Scan for the cell matching the given text and deliver its (X, Y) coordinate at center. 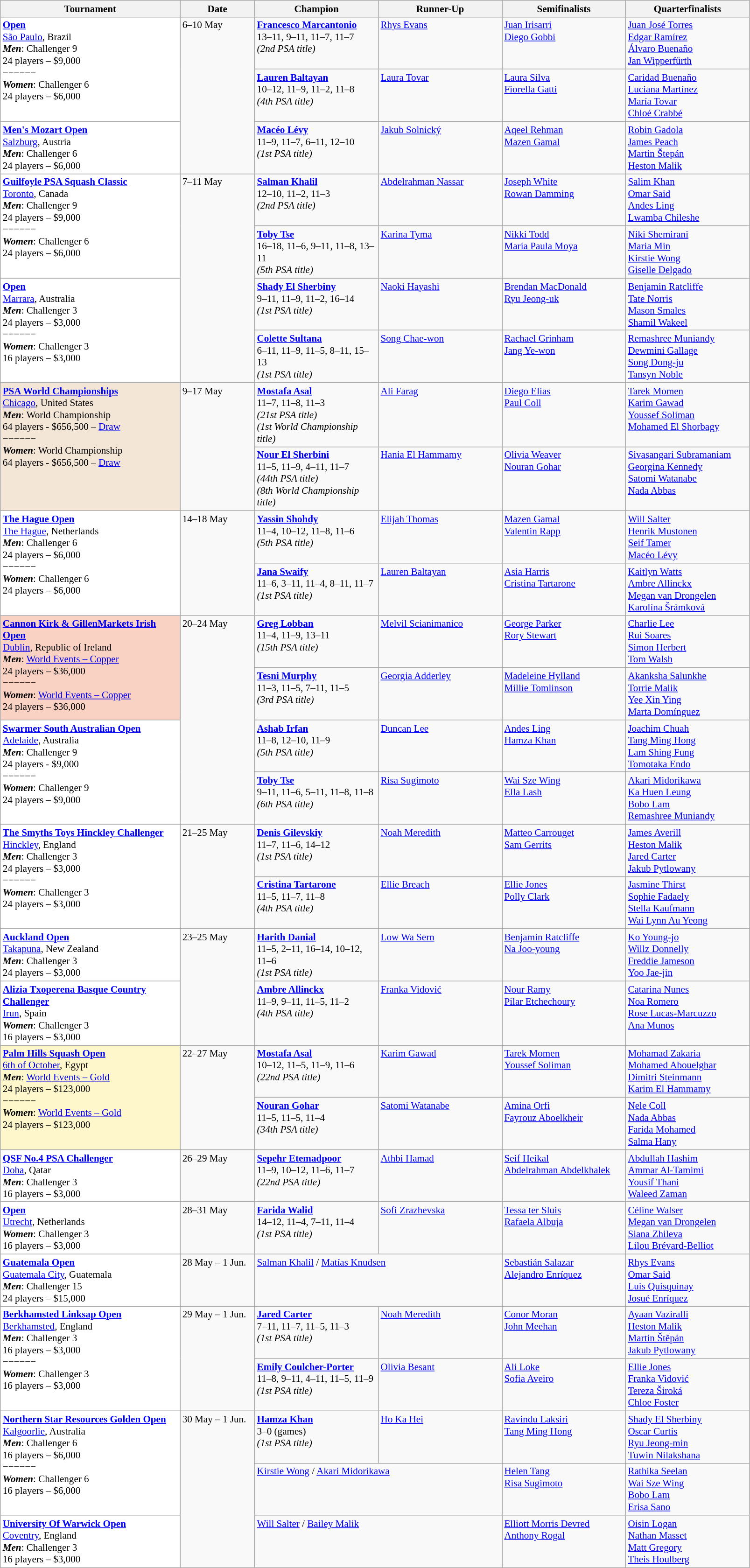
Tarek Momen Youssef Soliman (564, 1071)
Charlie Lee Rui Soares Simon Herbert Tom Walsh (687, 642)
Duncan Lee (441, 746)
Shady El Sherbiny9–11, 11–9, 11–2, 16–14(1st PSA title) (316, 304)
Quarterfinalists (687, 8)
Will Salter Henrik Mustonen Seif Tamer Macéo Lévy (687, 537)
Ellie Breach (441, 903)
University Of Warwick Open Coventry, EnglandMen: Challenger 316 players – $3,000 (91, 1541)
Ellie Jones Polly Clark (564, 903)
Northern Star Resources Golden Open Kalgoorlie, AustraliaMen: Challenger 616 players – $6,000−−−−−−Women: Challenger 616 players – $6,000 (91, 1463)
Salman Khalil12–10, 11–2, 11–3(2nd PSA title) (316, 200)
Toby Tse9–11, 11–6, 5–11, 11–8, 11–8(6th PSA title) (316, 798)
Oisin Logan Nathan Masset Matt Gregory Theis Houlberg (687, 1541)
Karina Tyma (441, 252)
Song Chae-won (441, 357)
Andes Ling Hamza Khan (564, 746)
Seif Heikal Abdelrahman Abdelkhalek (564, 1176)
28–31 May (217, 1228)
Juan José Torres Edgar Ramírez Álvaro Buenaño Jan Wipperfürth (687, 43)
Tarek Momen Karim Gawad Youssef Soliman Mohamed El Shorbagy (687, 414)
6–10 May (217, 95)
Francesco Marcantonio13–11, 9–11, 11–7, 11–7(2nd PSA title) (316, 43)
The Smyths Toys Hinckley Challenger Hinckley, EnglandMen: Challenger 324 players – $3,000−−−−−−Women: Challenger 324 players – $3,000 (91, 876)
Ko Young-jo Willz Donnelly Freddie Jameson Yoo Jae-jin (687, 955)
Athbi Hamad (441, 1176)
Abdullah Hashim Ammar Al-Tamimi Yousif Thani Waleed Zaman (687, 1176)
Sofi Zrazhevska (441, 1228)
Guatemala Open Guatemala City, GuatemalaMen: Challenger 1524 players – $15,000 (91, 1280)
George Parker Rory Stewart (564, 642)
28 May – 1 Jun. (217, 1280)
Swarmer South Australian Open Adelaide, AustraliaMen: Challenger 924 players - $9,000−−−−−−Women: Challenger 924 players – $9,000 (91, 772)
Sepehr Etemadpoor11–9, 10–12, 11–6, 11–7(22nd PSA title) (316, 1176)
Akanksha Salunkhe Torrie Malik Yee Xin Ying Marta Domínguez (687, 694)
Wai Sze Wing Ella Lash (564, 798)
Open Utrecht, NetherlandsWomen: Challenger 316 players – $3,000 (91, 1228)
Franka Vidović (441, 1013)
Laura Tovar (441, 95)
Asia Harris Cristina Tartarone (564, 589)
Yassin Shohdy11–4, 10–12, 11–8, 11–6(5th PSA title) (316, 537)
Ayaan Vaziralli Heston Malik Martin Štěpán Jakub Pytlowany (687, 1332)
Juan Irisarri Diego Gobbi (564, 43)
Nouran Gohar11–5, 11–5, 11–4(34th PSA title) (316, 1124)
Guilfoyle PSA Squash Classic Toronto, CanadaMen: Challenger 924 players – $9,000−−−−−−Women: Challenger 624 players – $6,000 (91, 226)
Toby Tse16–18, 11–6, 9–11, 11–8, 13–11(5th PSA title) (316, 252)
Aqeel Rehman Mazen Gamal (564, 147)
23–25 May (217, 987)
Macéo Lévy11–9, 11–7, 6–11, 12–10(1st PSA title) (316, 147)
Brendan MacDonald Ryu Jeong-uk (564, 304)
Nour Ramy Pilar Etchechoury (564, 1013)
Lauren Baltayan (441, 589)
Rachael Grinham Jang Ye-won (564, 357)
Nele Coll Nada Abbas Farida Mohamed Salma Hany (687, 1124)
Karim Gawad (441, 1071)
Benjamin Ratcliffe Tate Norris Mason Smales Shamil Wakeel (687, 304)
Niki Shemirani Maria Min Kirstie Wong Giselle Delgado (687, 252)
Elliott Morris Devred Anthony Rogal (564, 1541)
Mostafa Asal11–7, 11–8, 11–3(21st PSA title)(1st World Championship title) (316, 414)
9–17 May (217, 447)
Conor Moran John Meehan (564, 1332)
Diego Elías Paul Coll (564, 414)
26–29 May (217, 1176)
Akari Midorikawa Ka Huen Leung Bobo Lam Remashree Muniandy (687, 798)
Elijah Thomas (441, 537)
20–24 May (217, 720)
Abdelrahman Nassar (441, 200)
Mostafa Asal10–12, 11–5, 11–9, 11–6(22nd PSA title) (316, 1071)
Jared Carter7–11, 11–7, 11–5, 11–3(1st PSA title) (316, 1332)
Satomi Watanabe (441, 1124)
Rhys Evans Omar Said Luis Quisquinay Josué Enríquez (687, 1280)
Tesni Murphy11–3, 11–5, 7–11, 11–5(3rd PSA title) (316, 694)
Tournament (91, 8)
Kaitlyn Watts Ambre Allinckx Megan van Drongelen Karolína Šrámková (687, 589)
Denis Gilevskiy11–7, 11–6, 14–12(1st PSA title) (316, 850)
Joachim Chuah Tang Ming Hong Lam Shing Fung Tomotaka Endo (687, 746)
Remashree Muniandy Dewmini Gallage Song Dong-ju Tansyn Noble (687, 357)
Salman Khalil / Matías Knudsen (379, 1280)
Hania El Hammamy (441, 479)
Jana Swaify11–6, 3–11, 11–4, 8–11, 11–7(1st PSA title) (316, 589)
Runner-Up (441, 8)
Hamza Khan3–0 (games)(1st PSA title) (316, 1437)
Olivia Besant (441, 1385)
Caridad Buenaño Luciana Martínez María Tovar Chloé Crabbé (687, 95)
Nikki Todd María Paula Moya (564, 252)
Madeleine Hylland Millie Tomlinson (564, 694)
Naoki Hayashi (441, 304)
Ellie Jones Franka Vidović Tereza Široká Chloe Foster (687, 1385)
Cristina Tartarone11–5, 11–7, 11–8(4th PSA title) (316, 903)
Benjamin Ratcliffe Na Joo-young (564, 955)
Berkhamsted Linksap Open Berkhamsted, EnglandMen: Challenger 316 players – $3,000−−−−−−Women: Challenger 316 players – $3,000 (91, 1358)
James Averill Heston Malik Jared Carter Jakub Pytlowany (687, 850)
Palm Hills Squash Open 6th of October, EgyptMen: World Events – Gold24 players – $123,000−−−−−−Women: World Events – Gold24 players – $123,000 (91, 1098)
Jasmine Thirst Sophie Fadaely Stella Kaufmann Wai Lynn Au Yeong (687, 903)
Olivia Weaver Nouran Gohar (564, 479)
Salim Khan Omar Said Andes Ling Lwamba Chileshe (687, 200)
Semifinalists (564, 8)
Melvil Scianimanico (441, 642)
Sivasangari Subramaniam Georgina Kennedy Satomi Watanabe Nada Abbas (687, 479)
Alizia Txoperena Basque Country Challenger Irun, SpainWomen: Challenger 316 players – $3,000 (91, 1013)
Lauren Baltayan10–12, 11–9, 11–2, 11–8(4th PSA title) (316, 95)
21–25 May (217, 876)
Amina Orfi Fayrouz Aboelkheir (564, 1124)
Emily Coulcher-Porter11–8, 9–11, 4–11, 11–5, 11–9(1st PSA title) (316, 1385)
Risa Sugimoto (441, 798)
Kirstie Wong / Akari Midorikawa (379, 1489)
Farida Walid14–12, 11–4, 7–11, 11–4(1st PSA title) (316, 1228)
Céline Walser Megan van Drongelen Siana Zhileva Lilou Brévard-Belliot (687, 1228)
Rathika Seelan Wai Sze Wing Bobo Lam Erisa Sano (687, 1489)
Open São Paulo, BrazilMen: Challenger 924 players – $9,000−−−−−−Women: Challenger 624 players – $6,000 (91, 69)
Georgia Adderley (441, 694)
Open Marrara, AustraliaMen: Challenger 324 players – $3,000−−−−−−Women: Challenger 316 players – $3,000 (91, 330)
The Hague Open The Hague, NetherlandsMen: Challenger 624 players – $6,000−−−−−−Women: Challenger 624 players – $6,000 (91, 563)
Jakub Solnický (441, 147)
Rhys Evans (441, 43)
Ali Loke Sofia Aveiro (564, 1385)
30 May – 1 Jun. (217, 1489)
Ravindu Laksiri Tang Ming Hong (564, 1437)
Date (217, 8)
Matteo Carrouget Sam Gerrits (564, 850)
Shady El Sherbiny Oscar Curtis Ryu Jeong-min Tuwin Nilakshana (687, 1437)
Men's Mozart Open Salzburg, AustriaMen: Challenger 624 players – $6,000 (91, 147)
Robin Gadola James Peach Martin Štepán Heston Malik (687, 147)
Laura Silva Fiorella Gatti (564, 95)
Nour El Sherbini11–5, 11–9, 4–11, 11–7(44th PSA title)(8th World Championship title) (316, 479)
Helen Tang Risa Sugimoto (564, 1489)
QSF No.4 PSA Challenger Doha, QatarMen: Challenger 316 players – $3,000 (91, 1176)
Catarina Nunes Noa Romero Rose Lucas-Marcuzzo Ana Munos (687, 1013)
Auckland Open Takapuna, New ZealandMen: Challenger 324 players – $3,000 (91, 955)
Mohamad Zakaria Mohamed Abouelghar Dimitri Steinmann Karim El Hammamy (687, 1071)
22–27 May (217, 1098)
Colette Sultana6–11, 11–9, 11–5, 8–11, 15–13(1st PSA title) (316, 357)
Joseph White Rowan Damming (564, 200)
14–18 May (217, 563)
Greg Lobban11–4, 11–9, 13–11(15th PSA title) (316, 642)
29 May – 1 Jun. (217, 1358)
Tessa ter Sluis Rafaela Albuja (564, 1228)
7–11 May (217, 278)
Harith Danial11–5, 2–11, 16–14, 10–12, 11–6(1st PSA title) (316, 955)
Ali Farag (441, 414)
Mazen Gamal Valentin Rapp (564, 537)
Champion (316, 8)
Will Salter / Bailey Malik (379, 1541)
Low Wa Sern (441, 955)
Ho Ka Hei (441, 1437)
Sebastián Salazar Alejandro Enríquez (564, 1280)
Ashab Irfan11–8, 12–10, 11–9(5th PSA title) (316, 746)
Ambre Allinckx11–9, 9–11, 11–5, 11–2(4th PSA title) (316, 1013)
